Extract the (x, y) coordinate from the center of the cell holding the provided text.  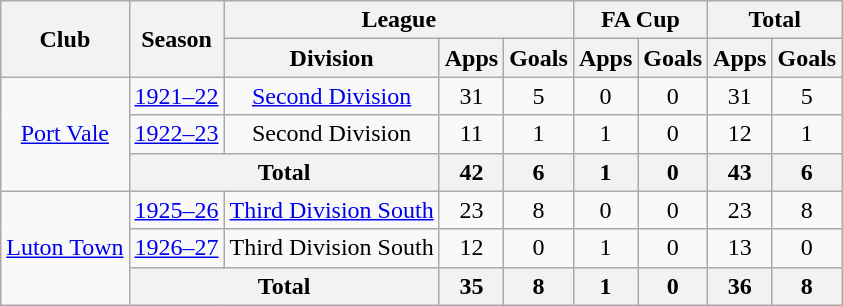
1921–22 (176, 96)
Port Vale (65, 134)
League (398, 20)
43 (740, 172)
1926–27 (176, 248)
13 (740, 248)
Luton Town (65, 248)
Club (65, 39)
Season (176, 39)
36 (740, 286)
Division (332, 58)
1925–26 (176, 210)
35 (471, 286)
42 (471, 172)
1922–23 (176, 134)
FA Cup (640, 20)
11 (471, 134)
